Identify which cell holds the provided text, then report its [x, y] central coordinate. 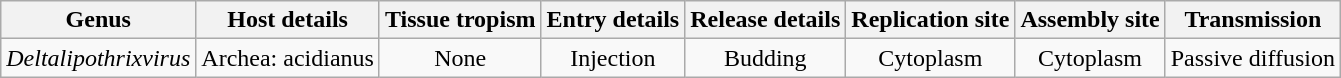
Entry details [613, 20]
Replication site [930, 20]
Release details [766, 20]
Assembly site [1090, 20]
Passive diffusion [1252, 58]
Host details [288, 20]
Tissue tropism [460, 20]
Budding [766, 58]
Injection [613, 58]
Transmission [1252, 20]
Archea: acidianus [288, 58]
None [460, 58]
Deltalipothrixvirus [98, 58]
Genus [98, 20]
